Return the (x, y) coordinate for the center point of the cell that contains the specified text.  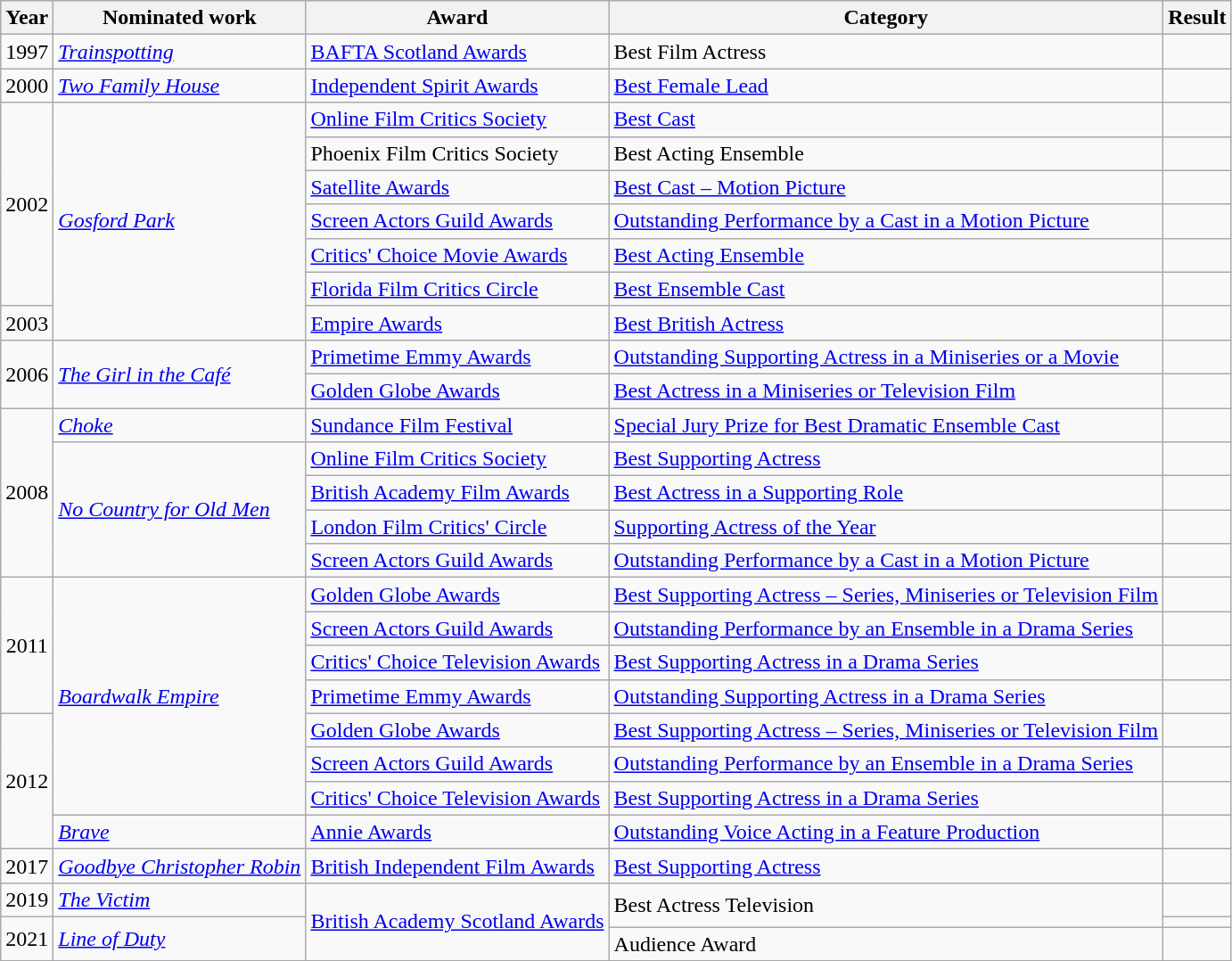
Line of Duty (180, 938)
2008 (27, 493)
Best Female Lead (886, 86)
2017 (27, 866)
2000 (27, 86)
Gosford Park (180, 221)
Choke (180, 425)
Best British Actress (886, 323)
No Country for Old Men (180, 510)
British Academy Scotland Awards (457, 922)
Best Ensemble Cast (886, 289)
Result (1197, 18)
Trainspotting (180, 52)
British Independent Film Awards (457, 866)
Satellite Awards (457, 187)
Supporting Actress of the Year (886, 527)
Best Cast – Motion Picture (886, 187)
Florida Film Critics Circle (457, 289)
Boardwalk Empire (180, 696)
1997 (27, 52)
Best Actress in a Miniseries or Television Film (886, 390)
Best Film Actress (886, 52)
2021 (27, 938)
Best Cast (886, 119)
BAFTA Scotland Awards (457, 52)
2012 (27, 781)
Outstanding Supporting Actress in a Drama Series (886, 696)
Outstanding Supporting Actress in a Miniseries or a Movie (886, 357)
Empire Awards (457, 323)
Year (27, 18)
Best Actress in a Supporting Role (886, 493)
Outstanding Voice Acting in a Feature Production (886, 832)
Annie Awards (457, 832)
Audience Award (886, 944)
Award (457, 18)
Goodbye Christopher Robin (180, 866)
The Girl in the Café (180, 374)
Two Family House (180, 86)
Critics' Choice Movie Awards (457, 255)
Independent Spirit Awards (457, 86)
London Film Critics' Circle (457, 527)
Sundance Film Festival (457, 425)
2006 (27, 374)
2011 (27, 645)
2002 (27, 204)
Special Jury Prize for Best Dramatic Ensemble Cast (886, 425)
Category (886, 18)
Nominated work (180, 18)
2003 (27, 323)
The Victim (180, 899)
2019 (27, 899)
Phoenix Film Critics Society (457, 153)
British Academy Film Awards (457, 493)
Best Actress Television (886, 904)
Brave (180, 832)
